Determine the [x, y] coordinate at the center of the cell enclosing the given text.  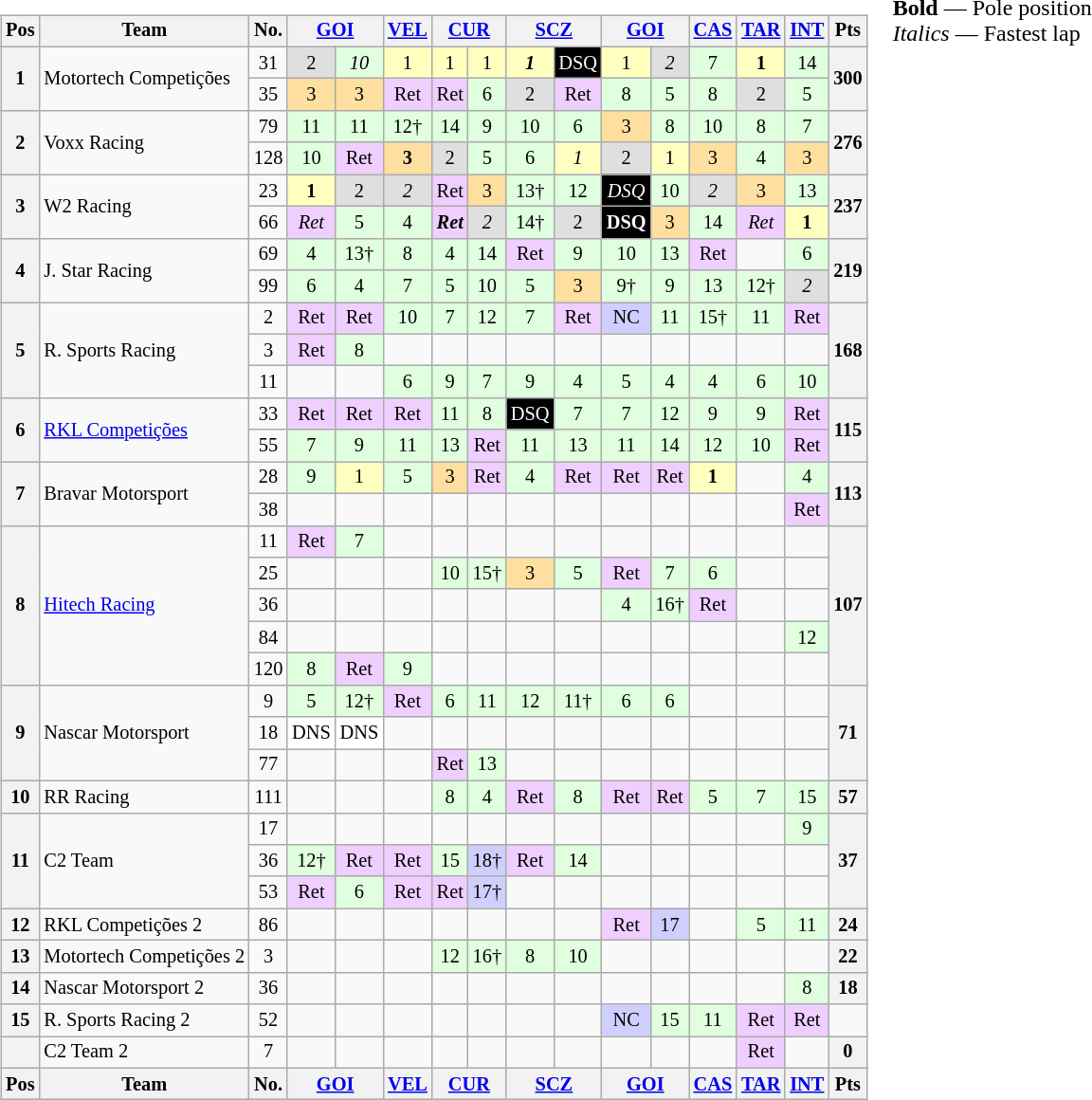
237 [847, 207]
113 [847, 493]
14† [530, 223]
84 [268, 637]
38 [268, 509]
Bravar Motorsport [144, 493]
25 [268, 574]
R. Sports Racing [144, 351]
276 [847, 142]
RKL Competições 2 [144, 925]
W2 Racing [144, 207]
300 [847, 78]
RKL Competições [144, 431]
99 [268, 286]
23 [268, 191]
24 [847, 925]
53 [268, 892]
71 [847, 732]
22 [847, 957]
RR Racing [144, 797]
55 [268, 446]
115 [847, 431]
0 [847, 1053]
111 [268, 797]
Nascar Motorsport 2 [144, 988]
Nascar Motorsport [144, 732]
33 [268, 414]
11† [577, 701]
R. Sports Racing 2 [144, 1020]
18† [487, 861]
Voxx Racing [144, 142]
35 [268, 95]
128 [268, 158]
Motortech Competições 2 [144, 957]
C2 Team 2 [144, 1053]
86 [268, 925]
31 [268, 63]
Hitech Racing [144, 605]
219 [847, 269]
57 [847, 797]
79 [268, 127]
168 [847, 351]
52 [268, 1020]
Motortech Competições [144, 78]
69 [268, 254]
C2 Team [144, 861]
120 [268, 669]
28 [268, 478]
37 [847, 861]
77 [268, 765]
17† [487, 892]
107 [847, 605]
9† [627, 286]
66 [268, 223]
J. Star Racing [144, 269]
